Detect which cell encompasses the target text, then output its [X, Y] center coordinate. 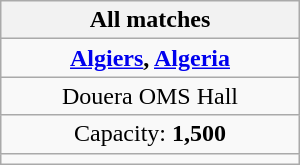
Algiers, Algeria [150, 58]
All matches [150, 20]
Douera OMS Hall [150, 96]
Capacity: 1,500 [150, 134]
